Detect which cell encompasses the target text, then output its [X, Y] center coordinate. 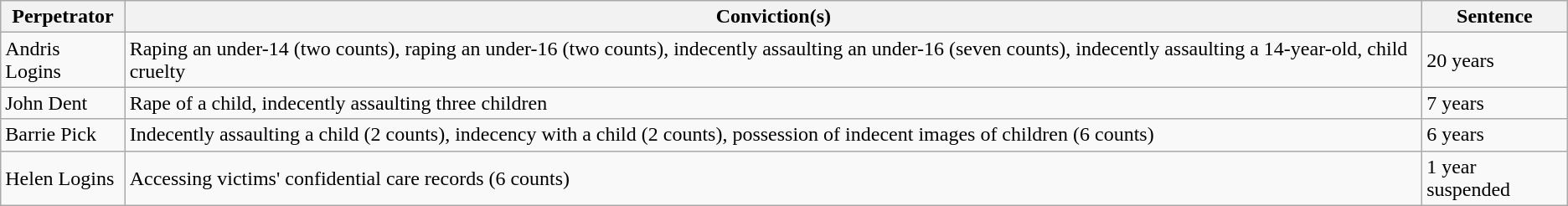
Conviction(s) [773, 17]
John Dent [63, 103]
Rape of a child, indecently assaulting three children [773, 103]
20 years [1495, 60]
1 year suspended [1495, 178]
Accessing victims' confidential care records (6 counts) [773, 178]
Barrie Pick [63, 135]
Indecently assaulting a child (2 counts), indecency with a child (2 counts), possession of indecent images of children (6 counts) [773, 135]
Sentence [1495, 17]
6 years [1495, 135]
Perpetrator [63, 17]
Helen Logins [63, 178]
7 years [1495, 103]
Andris Logins [63, 60]
